Determine the (x, y) coordinate at the center of the cell enclosing the given text.  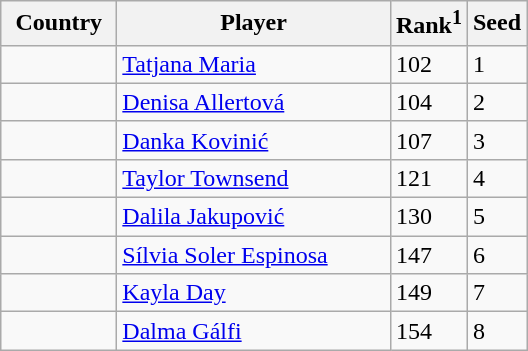
Country (59, 24)
Taylor Townsend (254, 178)
104 (428, 102)
130 (428, 217)
Sílvia Soler Espinosa (254, 255)
Danka Kovinić (254, 140)
107 (428, 140)
8 (496, 331)
Denisa Allertová (254, 102)
Tatjana Maria (254, 64)
2 (496, 102)
1 (496, 64)
Kayla Day (254, 293)
121 (428, 178)
Dalila Jakupović (254, 217)
3 (496, 140)
102 (428, 64)
5 (496, 217)
6 (496, 255)
Dalma Gálfi (254, 331)
Player (254, 24)
7 (496, 293)
Seed (496, 24)
Rank1 (428, 24)
147 (428, 255)
154 (428, 331)
4 (496, 178)
149 (428, 293)
